Detect which cell encompasses the target text, then output its (X, Y) center coordinate. 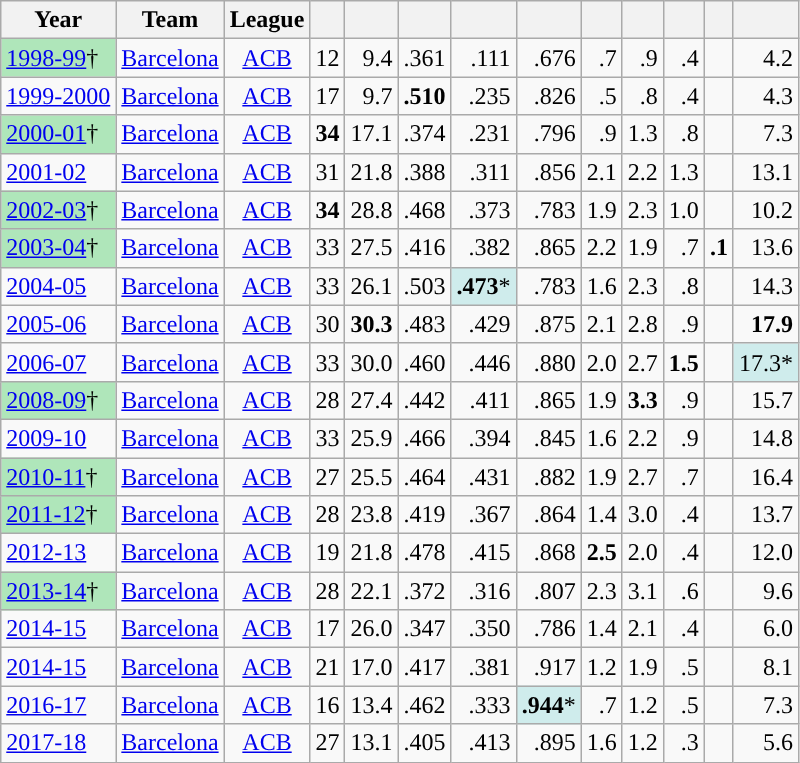
10.2 (766, 210)
4.2 (766, 58)
26.1 (372, 286)
.405 (424, 743)
2010-11† (58, 477)
.416 (424, 248)
25.9 (372, 438)
.372 (424, 591)
.373 (484, 210)
28.8 (372, 210)
.431 (484, 477)
4.3 (766, 96)
2006-07 (58, 362)
3.0 (642, 515)
.382 (484, 248)
.361 (424, 58)
.1 (718, 248)
31 (328, 172)
.868 (548, 553)
5.6 (766, 743)
1999-2000 (58, 96)
.895 (548, 743)
2.8 (642, 324)
.468 (424, 210)
.875 (548, 324)
.394 (484, 438)
.460 (424, 362)
2011-12† (58, 515)
.510 (424, 96)
.676 (548, 58)
27.4 (372, 400)
3.1 (642, 591)
2009-10 (58, 438)
.796 (548, 134)
.478 (424, 553)
2012-13 (58, 553)
8.1 (766, 667)
2000-01† (58, 134)
19 (328, 553)
.411 (484, 400)
2008-09† (58, 400)
2001-02 (58, 172)
.374 (424, 134)
.111 (484, 58)
17.9 (766, 324)
.462 (424, 705)
.466 (424, 438)
.880 (548, 362)
.503 (424, 286)
2.5 (602, 553)
2017-18 (58, 743)
.826 (548, 96)
League (267, 20)
.415 (484, 553)
.944* (548, 705)
.3 (684, 743)
9.6 (766, 591)
2016-17 (58, 705)
16 (328, 705)
2003-04† (58, 248)
1998-99† (58, 58)
.311 (484, 172)
.235 (484, 96)
17.0 (372, 667)
3.3 (642, 400)
1.5 (684, 362)
.856 (548, 172)
22.1 (372, 591)
27.5 (372, 248)
.464 (424, 477)
12.0 (766, 553)
13.6 (766, 248)
6.0 (766, 629)
.446 (484, 362)
13.4 (372, 705)
.483 (424, 324)
.381 (484, 667)
23.8 (372, 515)
2005-06 (58, 324)
14.8 (766, 438)
21 (328, 667)
.419 (424, 515)
.316 (484, 591)
26.0 (372, 629)
Year (58, 20)
.347 (424, 629)
.350 (484, 629)
9.4 (372, 58)
Team (170, 20)
12 (328, 58)
25.5 (372, 477)
.231 (484, 134)
13.7 (766, 515)
2013-14† (58, 591)
2002-03† (58, 210)
.442 (424, 400)
.807 (548, 591)
.473* (484, 286)
1.0 (684, 210)
.882 (548, 477)
30.0 (372, 362)
17.1 (372, 134)
.413 (484, 743)
16.4 (766, 477)
.333 (484, 705)
15.7 (766, 400)
.367 (484, 515)
.429 (484, 324)
.388 (424, 172)
9.7 (372, 96)
.845 (548, 438)
30.3 (372, 324)
.417 (424, 667)
2004-05 (58, 286)
.6 (684, 591)
17.3* (766, 362)
.786 (548, 629)
.917 (548, 667)
14.3 (766, 286)
30 (328, 324)
.864 (548, 515)
